For the text-containing cell, return its midpoint in (x, y) coordinate format. 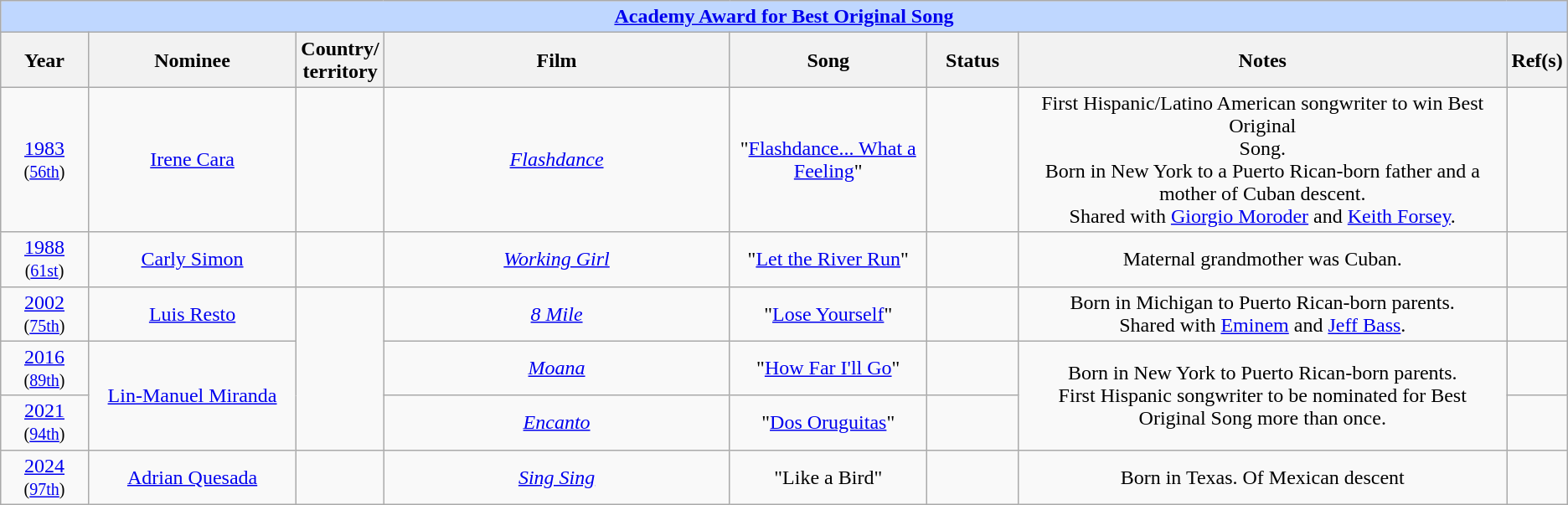
Born in Texas. Of Mexican descent (1263, 477)
8 Mile (556, 313)
Born in New York to Puerto Rican-born parents.First Hispanic songwriter to be nominated for Best Original Song more than once. (1263, 395)
"Flashdance... What a Feeling" (828, 159)
Sing Sing (556, 477)
Film (556, 60)
Academy Award for Best Original Song (784, 17)
1988(61st) (45, 260)
Notes (1263, 60)
Encanto (556, 422)
2016(89th) (45, 368)
2024(97th) (45, 477)
"How Far I'll Go" (828, 368)
"Lose Yourself" (828, 313)
Year (45, 60)
Ref(s) (1537, 60)
"Let the River Run" (828, 260)
Lin-Manuel Miranda (193, 395)
Nominee (193, 60)
2002(75th) (45, 313)
Moana (556, 368)
Luis Resto (193, 313)
Adrian Quesada (193, 477)
Flashdance (556, 159)
"Dos Oruguitas" (828, 422)
Working Girl (556, 260)
Carly Simon (193, 260)
Irene Cara (193, 159)
Status (973, 60)
1983(56th) (45, 159)
Country/territory (340, 60)
2021(94th) (45, 422)
Song (828, 60)
"Like a Bird" (828, 477)
Born in Michigan to Puerto Rican-born parents.Shared with Eminem and Jeff Bass. (1263, 313)
Maternal grandmother was Cuban. (1263, 260)
